Capture the cell that displays the provided text and extract its (x, y) central coordinate. 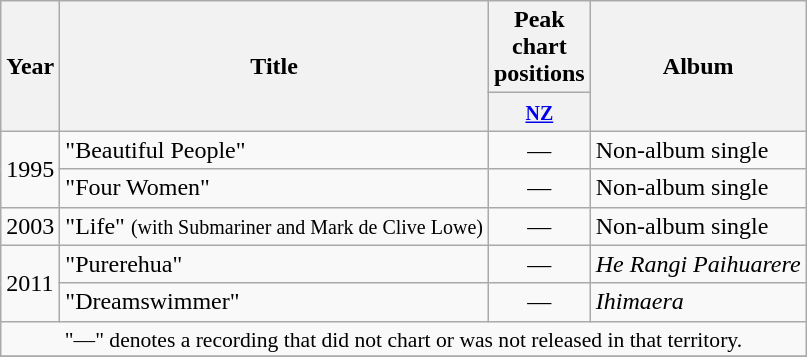
"Purerehua" (274, 264)
2003 (30, 226)
"Beautiful People" (274, 150)
2011 (30, 283)
Title (274, 66)
He Rangi Paihuarere (698, 264)
Ihimaera (698, 302)
NZ (539, 112)
"Life" (with Submariner and Mark de Clive Lowe) (274, 226)
Album (698, 66)
"—" denotes a recording that did not chart or was not released in that territory. (404, 339)
"Dreamswimmer" (274, 302)
"Four Women" (274, 188)
Year (30, 66)
Peak chart positions (539, 47)
1995 (30, 169)
